Provide the (x, y) coordinate of the cell's center where the given text is located.  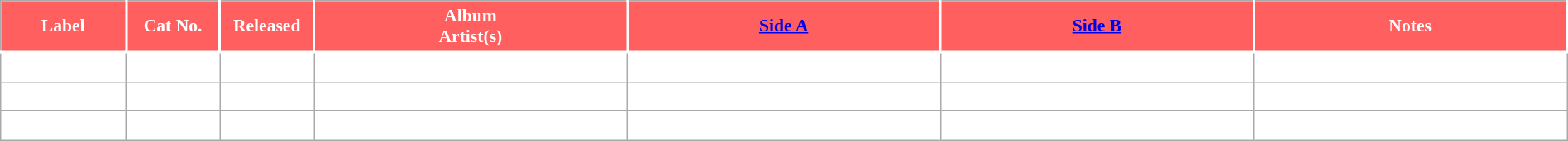
Released (267, 26)
AlbumArtist(s) (471, 26)
Side A (784, 26)
Notes (1411, 26)
Cat No. (173, 26)
Label (64, 26)
Side B (1097, 26)
